For the text-containing cell, return its midpoint in (x, y) coordinate format. 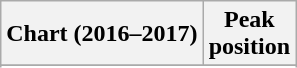
Peakposition (249, 34)
Chart (2016–2017) (102, 34)
